Capture the cell that displays the provided text and extract its (X, Y) central coordinate. 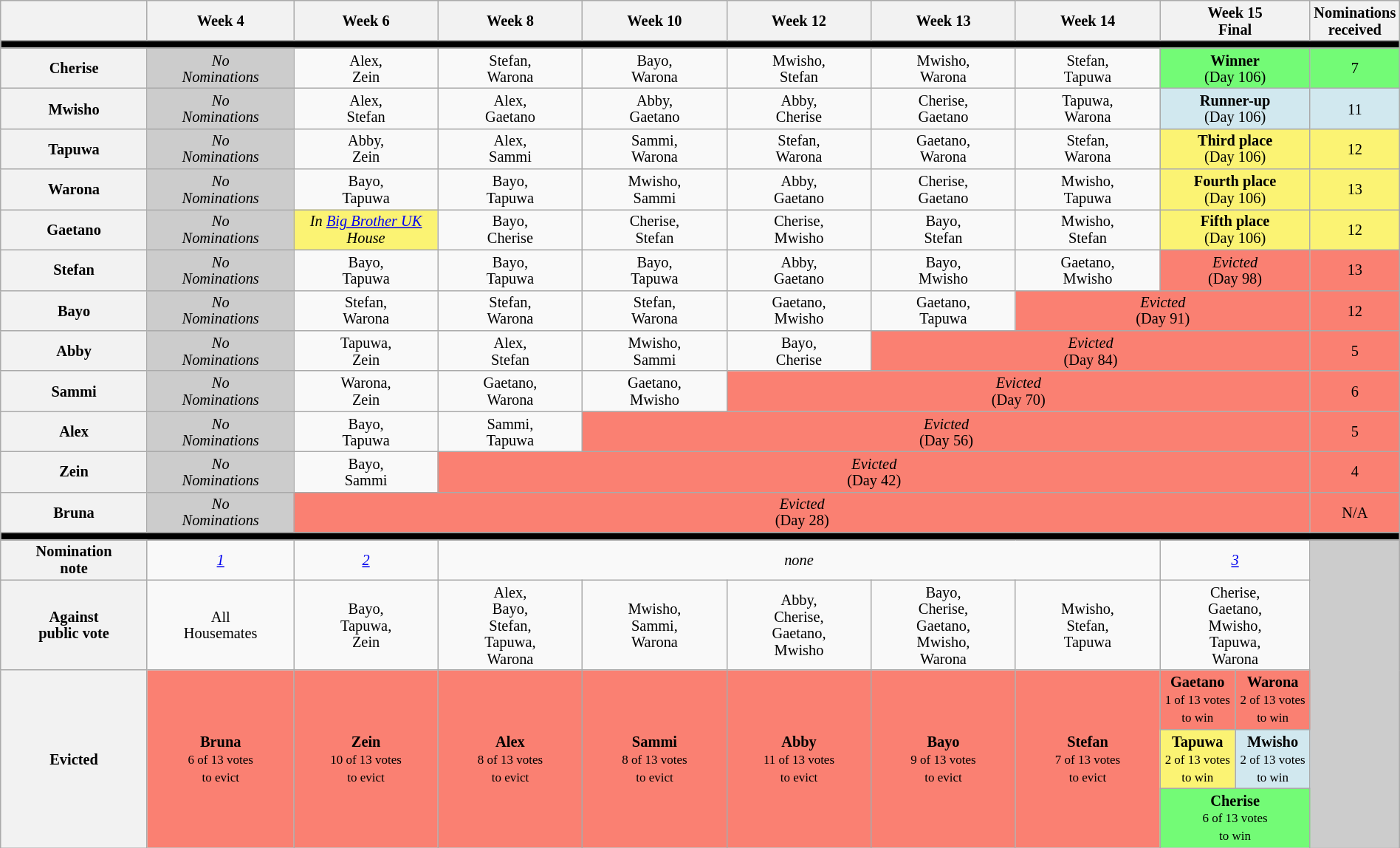
Evicted(Day 98) (1235, 270)
Bayo,Cherise,Gaetano,Mwisho,Warona (944, 625)
Mwisho,Stefan,Tapuwa (1088, 625)
1 (220, 560)
N/A (1354, 513)
Alex,Zein (366, 68)
Cherise,Mwisho (799, 229)
7 (1354, 68)
6 (1354, 391)
Evicted(Day 28) (802, 513)
Evicted(Day 56) (947, 431)
Cherise,Gaetano,Mwisho,Tapuwa,Warona (1235, 625)
Alex,Sammi (510, 149)
Mwisho,Sammi,Warona (655, 625)
Againstpublic vote (74, 625)
Tapuwa,Zein (366, 350)
Nominationnote (74, 560)
Sammi (74, 391)
Tapuwa,Warona (1088, 108)
none (799, 560)
Fifth place(Day 106) (1235, 229)
Gaetano1 of 13 votesto win (1198, 700)
Bayo (74, 310)
Bayo,Tapuwa,Zein (366, 625)
Abby,Zein (366, 149)
Mwisho,Tapuwa (1088, 189)
Sammi,Warona (655, 149)
Tapuwa2 of 13 votesto win (1198, 759)
Alex,Gaetano (510, 108)
Bayo,Stefan (944, 229)
Week 13 (944, 21)
Nominations received (1354, 21)
Abby,Cherise,Gaetano,Mwisho (799, 625)
2 (366, 560)
Winner(Day 106) (1235, 68)
Evicted(Day 42) (874, 471)
Third place(Day 106) (1235, 149)
Bayo9 of 13 votesto evict (944, 759)
Alex8 of 13 votesto evict (510, 759)
Fourth place(Day 106) (1235, 189)
Mwisho2 of 13 votesto win (1273, 759)
Gaetano (74, 229)
Bayo,Warona (655, 68)
Abby,Cherise (799, 108)
Alex (74, 431)
Week 12 (799, 21)
Evicted (74, 759)
Week 10 (655, 21)
Week 8 (510, 21)
Abby11 of 13 votesto evict (799, 759)
Mwisho,Warona (944, 68)
Sammi8 of 13 votesto evict (655, 759)
Stefan (74, 270)
Sammi,Tapuwa (510, 431)
Week 4 (220, 21)
Bruna6 of 13 votesto evict (220, 759)
3 (1235, 560)
Alex,Bayo,Stefan,Tapuwa,Warona (510, 625)
Week 6 (366, 21)
Week 14 (1088, 21)
Runner-up(Day 106) (1235, 108)
Gaetano,Tapuwa (944, 310)
Mwisho (74, 108)
Week 15Final (1235, 21)
Evicted(Day 70) (1018, 391)
Stefan,Tapuwa (1088, 68)
Tapuwa (74, 149)
Evicted(Day 91) (1162, 310)
Warona,Zein (366, 391)
AllHousemates (220, 625)
Cherise6 of 13 votesto win (1235, 818)
Cherise (74, 68)
Bayo,Sammi (366, 471)
Cherise,Stefan (655, 229)
11 (1354, 108)
Zein10 of 13 votesto evict (366, 759)
Abby (74, 350)
Bruna (74, 513)
Evicted(Day 84) (1091, 350)
In Big Brother UK House (366, 229)
Zein (74, 471)
Warona (74, 189)
Bayo,Mwisho (944, 270)
Warona2 of 13 votesto win (1273, 700)
Stefan7 of 13 votesto evict (1088, 759)
4 (1354, 471)
